Extract the (x, y) coordinate from the center of the cell holding the provided text.  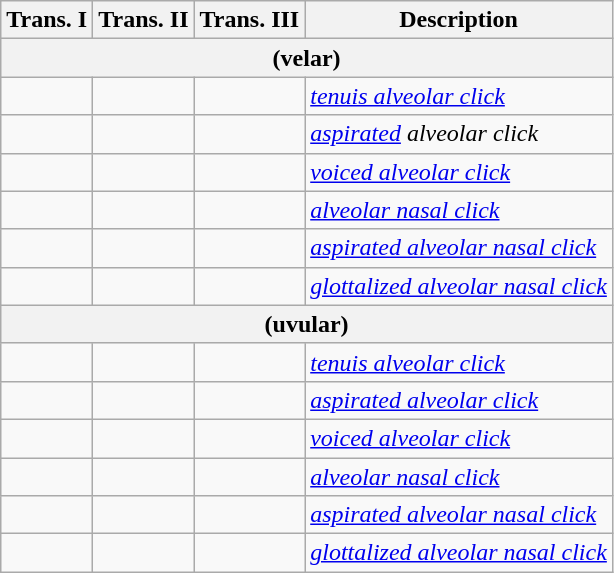
(velar) (307, 58)
(uvular) (307, 324)
Trans. II (144, 20)
Description (459, 20)
Trans. III (250, 20)
Trans. I (47, 20)
